Identify which cell holds the provided text, then report its (X, Y) central coordinate. 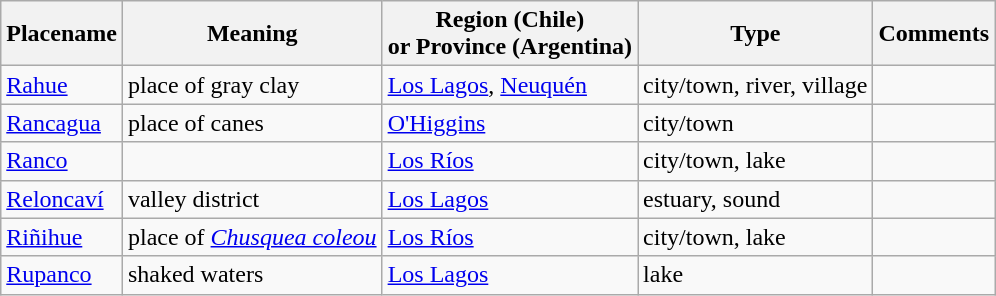
Meaning (252, 34)
Comments (934, 34)
Rahue (62, 85)
city/town, river, village (756, 85)
shaked waters (252, 275)
place of canes (252, 123)
Ranco (62, 161)
Rupanco (62, 275)
estuary, sound (756, 199)
Reloncaví (62, 199)
Riñihue (62, 237)
Los Lagos, Neuquén (510, 85)
Type (756, 34)
Region (Chile)or Province (Argentina) (510, 34)
city/town (756, 123)
O'Higgins (510, 123)
Placename (62, 34)
place of Chusquea coleou (252, 237)
valley district (252, 199)
lake (756, 275)
Rancagua (62, 123)
place of gray clay (252, 85)
